Pinpoint the cell where the given text exists, returning its (x, y) midpoint coordinate. 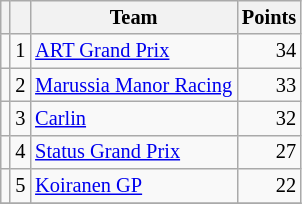
1 (20, 51)
Koiranen GP (134, 186)
2 (20, 85)
22 (269, 186)
5 (20, 186)
Marussia Manor Racing (134, 85)
3 (20, 118)
Status Grand Prix (134, 152)
ART Grand Prix (134, 51)
Points (269, 17)
34 (269, 51)
27 (269, 152)
33 (269, 85)
4 (20, 152)
32 (269, 118)
Carlin (134, 118)
Team (134, 17)
